Return [x, y] of the center of cell containing provided text 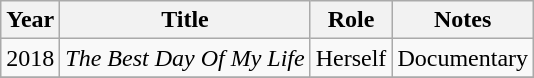
Documentary [463, 58]
Notes [463, 20]
Title [185, 20]
Herself [351, 58]
Year [30, 20]
2018 [30, 58]
Role [351, 20]
The Best Day Of My Life [185, 58]
